Extract the (X, Y) coordinate from the center of the cell holding the provided text.  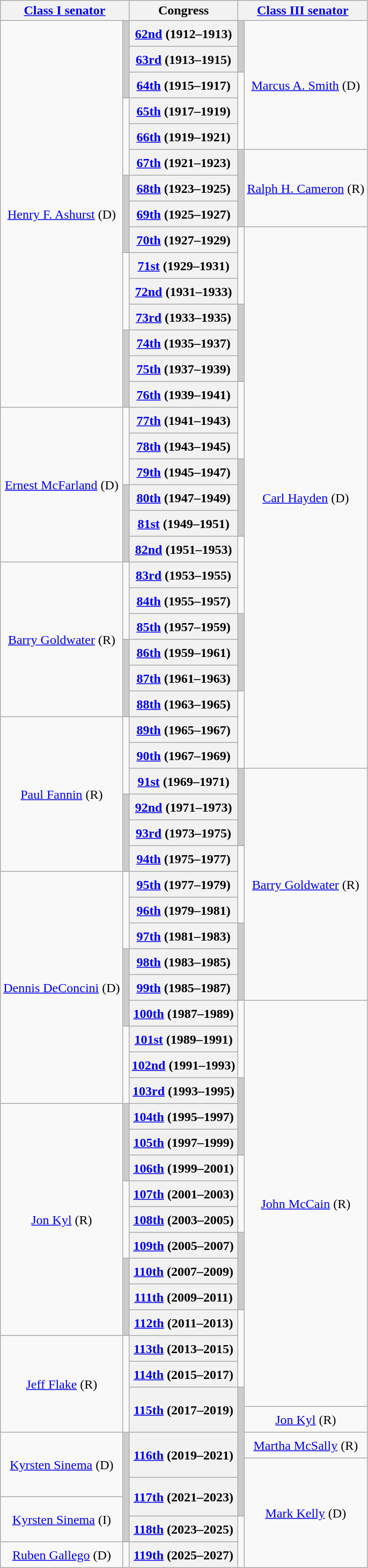
114th (2015–2017) (183, 1375)
John McCain (R) (306, 1204)
92nd (1971–1973) (183, 807)
112th (2011–2013) (183, 1323)
83rd (1953–1955) (183, 575)
Kyrsten Sinema (D) (62, 1465)
89th (1965–1967) (183, 730)
95th (1977–1979) (183, 885)
108th (2003–2005) (183, 1220)
Carl Hayden (D) (306, 498)
111th (2009–2011) (183, 1297)
68th (1923–1925) (183, 189)
96th (1979–1981) (183, 911)
77th (1941–1943) (183, 421)
84th (1955–1957) (183, 601)
Henry F. Ashurst (D) (62, 214)
101st (1989–1991) (183, 1039)
Class III senator (303, 11)
119th (2025–2027) (183, 1555)
66th (1919–1921) (183, 137)
70th (1927–1929) (183, 240)
Jeff Flake (R) (62, 1384)
93rd (1973–1975) (183, 833)
102nd (1991–1993) (183, 1065)
87th (1961–1963) (183, 678)
78th (1943–1945) (183, 446)
88th (1963–1965) (183, 704)
100th (1987–1989) (183, 1014)
103rd (1993–1995) (183, 1091)
98th (1983–1985) (183, 962)
Dennis DeConcini (D) (62, 988)
74th (1935–1937) (183, 343)
99th (1985–1987) (183, 988)
81st (1949–1951) (183, 524)
64th (1915–1917) (183, 85)
63rd (1913–1915) (183, 60)
104th (1995–1997) (183, 1117)
94th (1975–1977) (183, 859)
105th (1997–1999) (183, 1143)
Ralph H. Cameron (R) (306, 189)
73rd (1933–1935) (183, 317)
Mark Kelly (D) (306, 1513)
69th (1925–1927) (183, 214)
67th (1921–1923) (183, 163)
86th (1959–1961) (183, 653)
109th (2005–2007) (183, 1246)
82nd (1951–1953) (183, 550)
Martha McSally (R) (306, 1446)
Ernest McFarland (D) (62, 485)
97th (1981–1983) (183, 936)
72nd (1931–1933) (183, 292)
106th (1999–2001) (183, 1168)
Kyrsten Sinema (I) (62, 1520)
113th (2013–2015) (183, 1349)
91st (1969–1971) (183, 782)
80th (1947–1949) (183, 498)
90th (1967–1969) (183, 756)
62nd (1912–1913) (183, 34)
71st (1929–1931) (183, 266)
75th (1937–1939) (183, 369)
115th (2017–2019) (183, 1410)
85th (1957–1959) (183, 627)
110th (2007–2009) (183, 1271)
79th (1945–1947) (183, 472)
65th (1917–1919) (183, 111)
118th (2023–2025) (183, 1529)
Marcus A. Smith (D) (306, 85)
Ruben Gallego (D) (62, 1555)
107th (2001–2003) (183, 1194)
117th (2021–2023) (183, 1497)
76th (1939–1941) (183, 395)
Class I senator (64, 11)
Congress (183, 11)
Paul Fannin (R) (62, 794)
116th (2019–2021) (183, 1455)
